Detect which cell encompasses the target text, then output its [x, y] center coordinate. 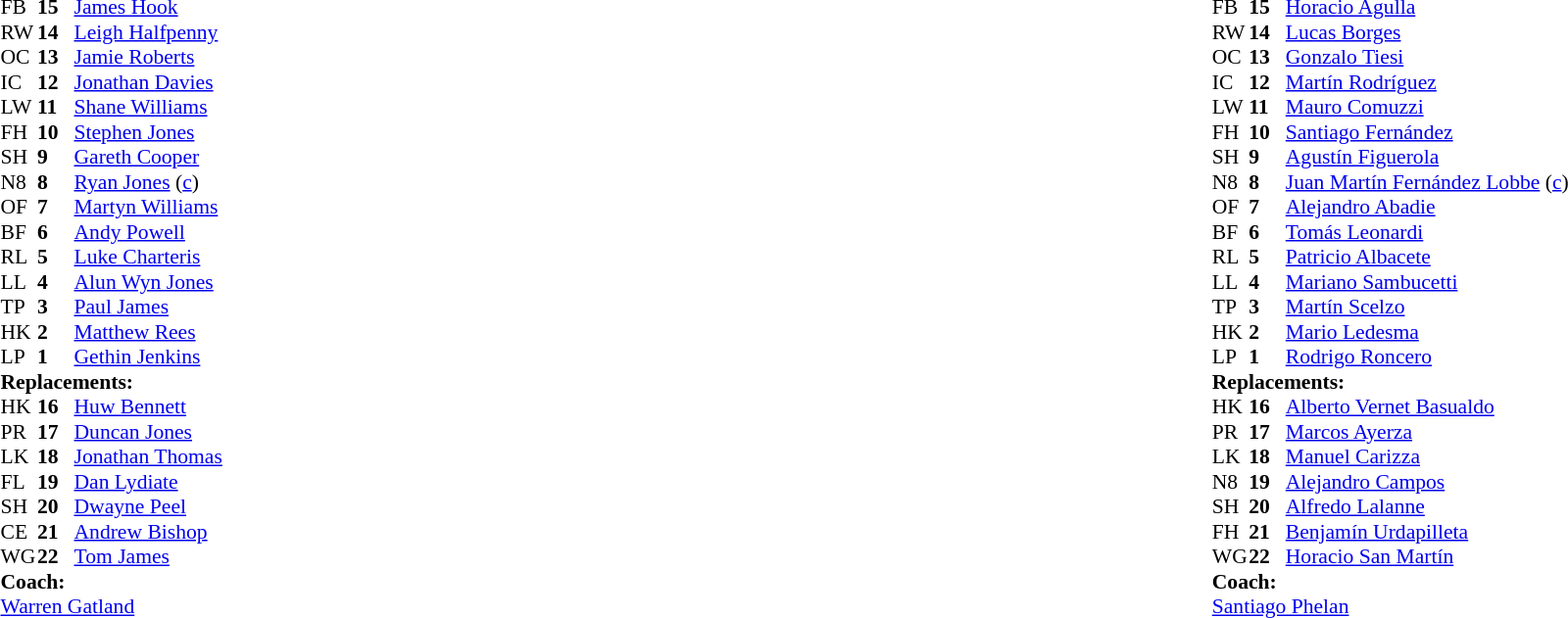
Huw Bennett [149, 406]
Coach: [111, 582]
Duncan Jones [149, 432]
Jamie Roberts [149, 58]
Gethin Jenkins [149, 357]
Jonathan Thomas [149, 457]
Ryan Jones (c) [149, 182]
Paul James [149, 307]
Luke Charteris [149, 258]
Matthew Rees [149, 332]
Martyn Williams [149, 207]
Andy Powell [149, 232]
Leigh Halfpenny [149, 32]
Tom James [149, 557]
Dan Lydiate [149, 482]
FL [19, 482]
Alun Wyn Jones [149, 282]
Jonathan Davies [149, 82]
Gareth Cooper [149, 158]
Shane Williams [149, 107]
Replacements: [111, 382]
Stephen Jones [149, 132]
Dwayne Peel [149, 506]
CE [19, 532]
Andrew Bishop [149, 532]
